Search for the cell housing the specified text and yield its [x, y] center coordinate. 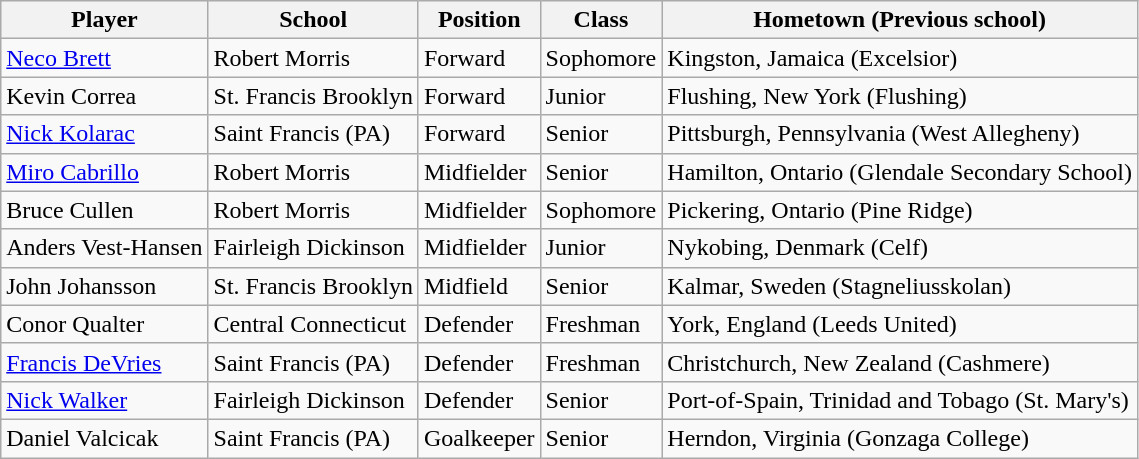
Pittsburgh, Pennsylvania (West Allegheny) [900, 134]
Neco Brett [104, 58]
Nick Kolarac [104, 134]
Anders Vest-Hansen [104, 248]
Pickering, Ontario (Pine Ridge) [900, 210]
School [313, 20]
Bruce Cullen [104, 210]
Miro Cabrillo [104, 172]
Christchurch, New Zealand (Cashmere) [900, 362]
Midfield [479, 286]
Herndon, Virginia (Gonzaga College) [900, 438]
Kalmar, Sweden (Stagneliusskolan) [900, 286]
Class [601, 20]
Conor Qualter [104, 324]
Flushing, New York (Flushing) [900, 96]
Hometown (Previous school) [900, 20]
Port-of-Spain, Trinidad and Tobago (St. Mary's) [900, 400]
Goalkeeper [479, 438]
Central Connecticut [313, 324]
Position [479, 20]
Kingston, Jamaica (Excelsior) [900, 58]
York, England (Leeds United) [900, 324]
Hamilton, Ontario (Glendale Secondary School) [900, 172]
Kevin Correa [104, 96]
Player [104, 20]
Nykobing, Denmark (Celf) [900, 248]
Daniel Valcicak [104, 438]
John Johansson [104, 286]
Nick Walker [104, 400]
Francis DeVries [104, 362]
